Identify which cell holds the provided text, then report its (X, Y) central coordinate. 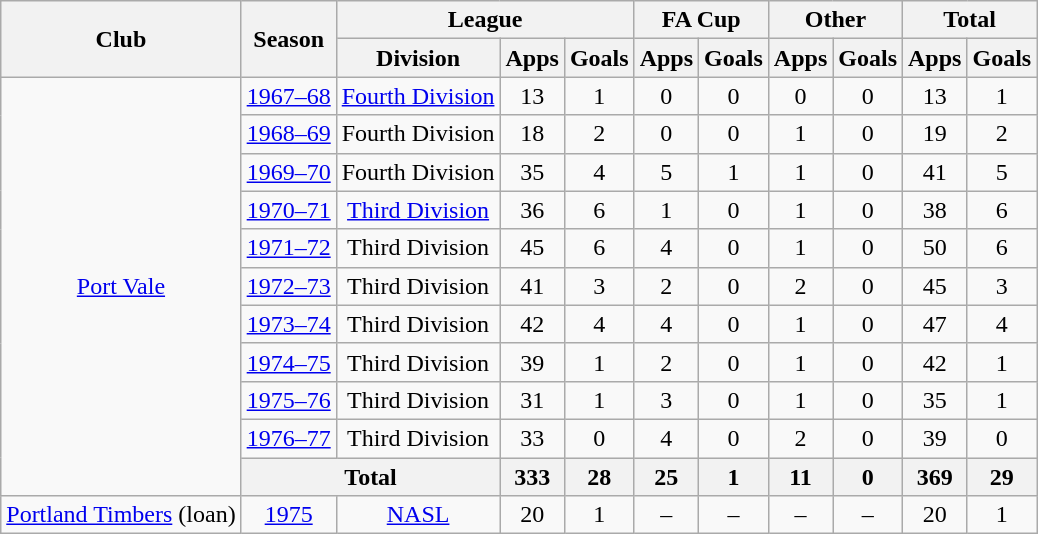
18 (532, 134)
Port Vale (121, 286)
1971–72 (288, 248)
FA Cup (701, 20)
1973–74 (288, 324)
1968–69 (288, 134)
33 (532, 438)
Club (121, 39)
1975–76 (288, 400)
NASL (418, 515)
Portland Timbers (loan) (121, 515)
31 (532, 400)
Other (835, 20)
36 (532, 210)
11 (800, 477)
1972–73 (288, 286)
1974–75 (288, 362)
Season (288, 39)
38 (935, 210)
1967–68 (288, 96)
19 (935, 134)
1970–71 (288, 210)
29 (1002, 477)
369 (935, 477)
25 (666, 477)
1976–77 (288, 438)
333 (532, 477)
1969–70 (288, 172)
League (485, 20)
28 (599, 477)
Division (418, 58)
1975 (288, 515)
47 (935, 324)
50 (935, 248)
